Provide the [X, Y] coordinate of the cell's center where the given text is located.  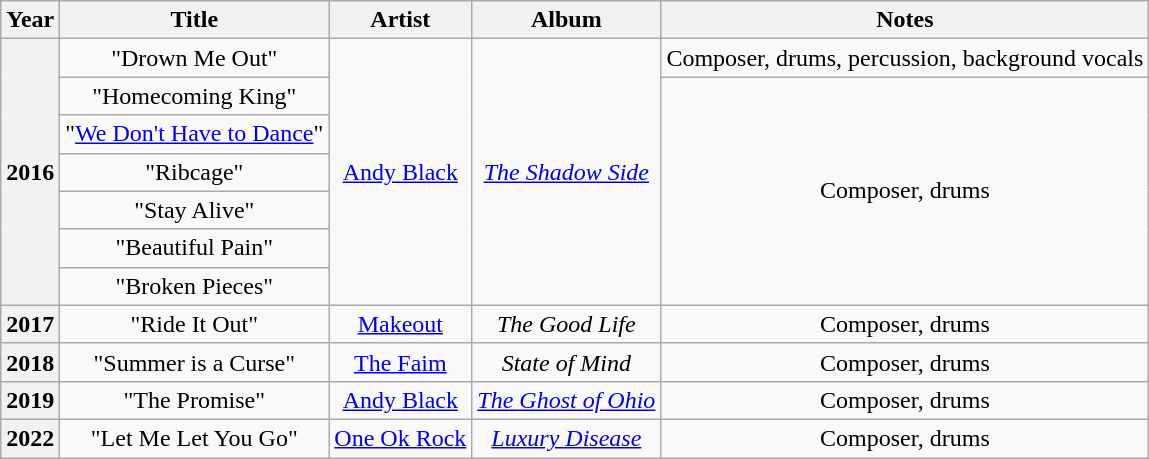
"Ride It Out" [194, 324]
Composer, drums, percussion, background vocals [905, 58]
Makeout [400, 324]
"Stay Alive" [194, 210]
2019 [30, 400]
2022 [30, 438]
The Shadow Side [566, 172]
"Drown Me Out" [194, 58]
"Let Me Let You Go" [194, 438]
One Ok Rock [400, 438]
2018 [30, 362]
Luxury Disease [566, 438]
Year [30, 20]
Notes [905, 20]
"We Don't Have to Dance" [194, 134]
"The Promise" [194, 400]
Title [194, 20]
The Ghost of Ohio [566, 400]
"Ribcage" [194, 172]
2017 [30, 324]
The Good Life [566, 324]
Album [566, 20]
"Beautiful Pain" [194, 248]
Artist [400, 20]
2016 [30, 172]
"Homecoming King" [194, 96]
"Broken Pieces" [194, 286]
State of Mind [566, 362]
"Summer is a Curse" [194, 362]
The Faim [400, 362]
